Search for the cell housing the specified text and yield its (X, Y) center coordinate. 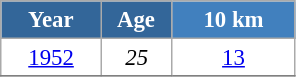
Age (136, 20)
Year (52, 20)
13 (234, 58)
10 km (234, 20)
1952 (52, 58)
25 (136, 58)
